Output the [x, y] coordinate of the center of the cell containing the given text.  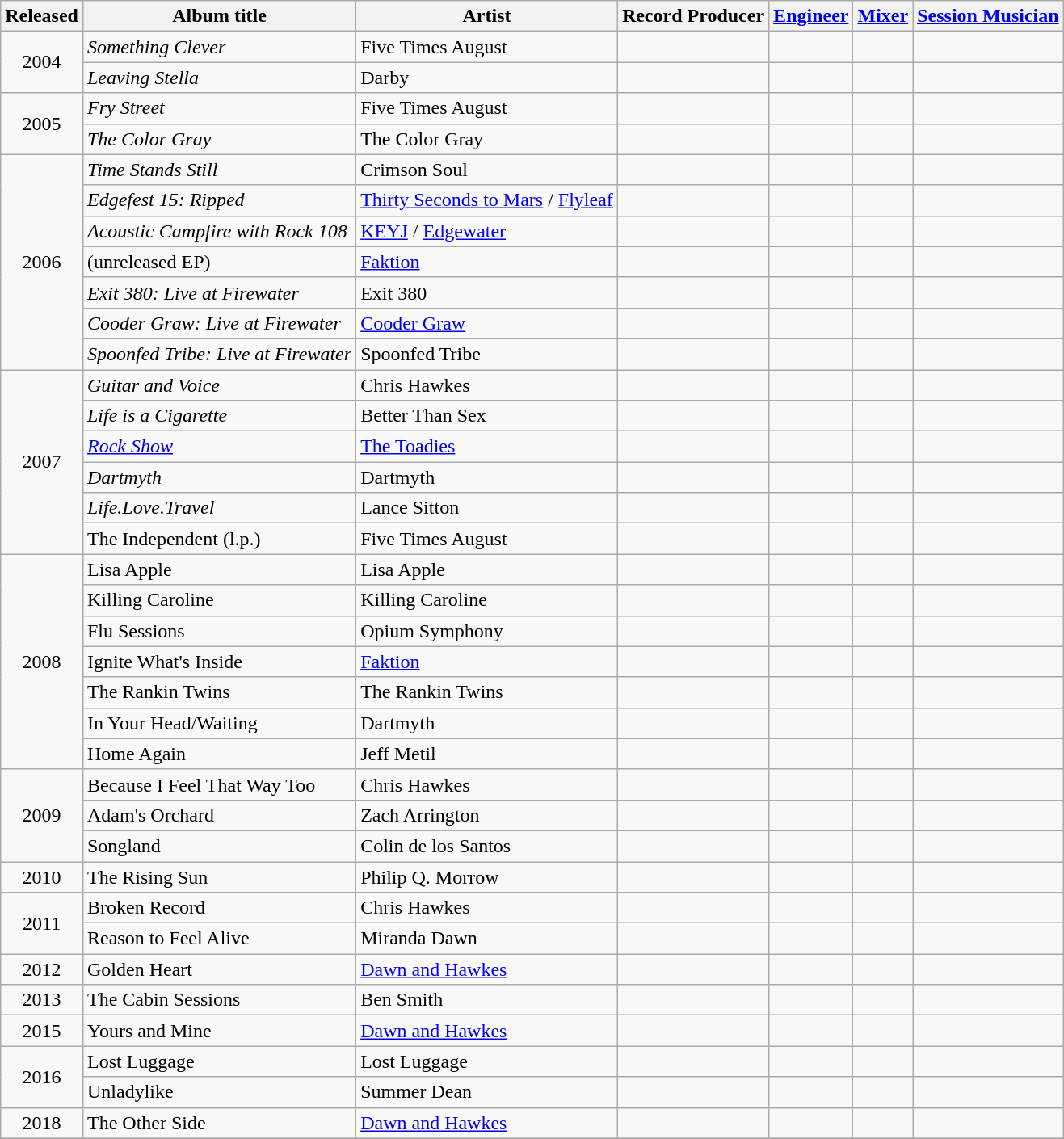
Philip Q. Morrow [487, 876]
Unladylike [219, 1092]
2018 [42, 1123]
The Independent (l.p.) [219, 539]
Album title [219, 16]
Adam's Orchard [219, 815]
The Toadies [487, 447]
Summer Dean [487, 1092]
2012 [42, 969]
Jeff Metil [487, 754]
Exit 380 [487, 292]
Life is a Cigarette [219, 416]
2007 [42, 462]
The Rising Sun [219, 876]
Ignite What's Inside [219, 662]
KEYJ / Edgewater [487, 231]
Life.Love.Travel [219, 508]
Because I Feel That Way Too [219, 784]
Cooder Graw: Live at Firewater [219, 323]
Record Producer [693, 16]
Lance Sitton [487, 508]
The Cabin Sessions [219, 1000]
2016 [42, 1077]
Cooder Graw [487, 323]
2015 [42, 1031]
Fry Street [219, 108]
Acoustic Campfire with Rock 108 [219, 231]
Songland [219, 846]
Broken Record [219, 908]
Thirty Seconds to Mars / Flyleaf [487, 200]
2004 [42, 62]
The Other Side [219, 1123]
Darby [487, 78]
Released [42, 16]
Leaving Stella [219, 78]
2006 [42, 262]
Time Stands Still [219, 170]
Session Musician [988, 16]
Artist [487, 16]
2010 [42, 876]
Yours and Mine [219, 1031]
Miranda Dawn [487, 939]
Engineer [811, 16]
Zach Arrington [487, 815]
Ben Smith [487, 1000]
Exit 380: Live at Firewater [219, 292]
Opium Symphony [487, 631]
2008 [42, 662]
Guitar and Voice [219, 385]
Spoonfed Tribe: Live at Firewater [219, 354]
2011 [42, 923]
Colin de los Santos [487, 846]
2013 [42, 1000]
Golden Heart [219, 969]
Better Than Sex [487, 416]
Edgefest 15: Ripped [219, 200]
Mixer [883, 16]
In Your Head/Waiting [219, 723]
(unreleased EP) [219, 262]
Flu Sessions [219, 631]
Crimson Soul [487, 170]
Something Clever [219, 47]
Reason to Feel Alive [219, 939]
Spoonfed Tribe [487, 354]
2005 [42, 124]
2009 [42, 815]
Home Again [219, 754]
Rock Show [219, 447]
